Output the [x, y] coordinate of the center of the cell containing the given text.  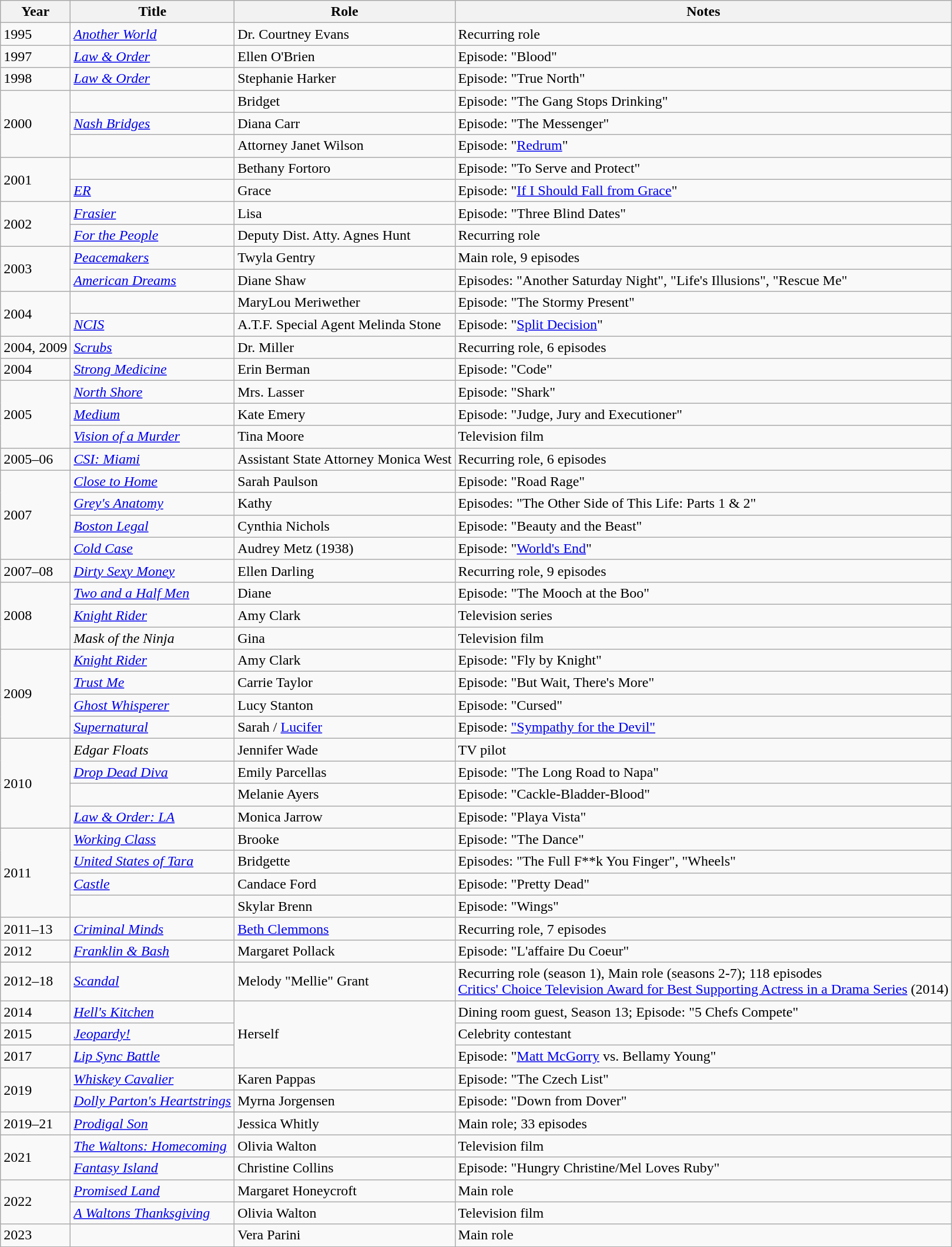
Sarah / Lucifer [344, 728]
Episode: "Beauty and the Beast" [703, 526]
1997 [35, 56]
Episodes: "Another Saturday Night", "Life's Illusions", "Rescue Me" [703, 280]
Vision of a Murder [153, 437]
Episode: "The Dance" [703, 839]
Skylar Brenn [344, 906]
Notes [703, 12]
Promised Land [153, 1191]
Episode: "The Messenger" [703, 123]
Prodigal Son [153, 1124]
Scrubs [153, 347]
Bridgette [344, 861]
Ellen Darling [344, 571]
Episode: "Code" [703, 370]
CSI: Miami [153, 459]
2012–18 [35, 981]
2011–13 [35, 928]
2021 [35, 1157]
Margaret Pollack [344, 951]
Episode: "Fly by Knight" [703, 661]
Working Class [153, 839]
American Dreams [153, 280]
Episode: "Shark" [703, 392]
Episode: "Redrum" [703, 146]
Kathy [344, 504]
Stephanie Harker [344, 79]
Main role; 33 episodes [703, 1124]
2019–21 [35, 1124]
Episode: "Judge, Jury and Executioner" [703, 414]
2007 [35, 515]
Sarah Paulson [344, 481]
Episode: "World's End" [703, 548]
Recurring role (season 1), Main role (seasons 2-7); 118 episodesCritics' Choice Television Award for Best Supporting Actress in a Drama Series (2014) [703, 981]
Frasier [153, 213]
ER [153, 190]
Grey's Anatomy [153, 504]
Law & Order: LA [153, 817]
A Waltons Thanksgiving [153, 1213]
Drop Dead Diva [153, 772]
Episode: "Pretty Dead" [703, 884]
Recurring role, 9 episodes [703, 571]
Episode: "Hungry Christine/Mel Loves Ruby" [703, 1168]
Dirty Sexy Money [153, 571]
Episode: "To Serve and Protect" [703, 168]
Dining room guest, Season 13; Episode: "5 Chefs Compete" [703, 1011]
Title [153, 12]
Jessica Whitly [344, 1124]
Episodes: "The Other Side of This Life: Parts 1 & 2" [703, 504]
Two and a Half Men [153, 593]
Twyla Gentry [344, 257]
Assistant State Attorney Monica West [344, 459]
A.T.F. Special Agent Melinda Stone [344, 325]
United States of Tara [153, 861]
2017 [35, 1057]
Emily Parcellas [344, 772]
2023 [35, 1235]
2002 [35, 224]
Melody "Mellie" Grant [344, 981]
Tina Moore [344, 437]
Dr. Miller [344, 347]
Episode: "Blood" [703, 56]
Episode: "Wings" [703, 906]
Attorney Janet Wilson [344, 146]
Christine Collins [344, 1168]
Monica Jarrow [344, 817]
Episode: "Down from Dover" [703, 1101]
Episode: "The Mooch at the Boo" [703, 593]
Strong Medicine [153, 370]
Episode: "The Gang Stops Drinking" [703, 101]
Cold Case [153, 548]
Criminal Minds [153, 928]
MaryLou Meriwether [344, 303]
Bethany Fortoro [344, 168]
Carrie Taylor [344, 683]
Episodes: "The Full F**k You Finger", "Wheels" [703, 861]
2004, 2009 [35, 347]
Episode: "Three Blind Dates" [703, 213]
Trust Me [153, 683]
Audrey Metz (1938) [344, 548]
2012 [35, 951]
Peacemakers [153, 257]
2010 [35, 783]
Herself [344, 1034]
Cynthia Nichols [344, 526]
Nash Bridges [153, 123]
Mask of the Ninja [153, 638]
The Waltons: Homecoming [153, 1146]
Episode: "The Long Road to Napa" [703, 772]
Karen Pappas [344, 1079]
Mrs. Lasser [344, 392]
Television series [703, 615]
2008 [35, 615]
Celebrity contestant [703, 1034]
Episode: "The Stormy Present" [703, 303]
Bridget [344, 101]
Castle [153, 884]
TV pilot [703, 750]
Medium [153, 414]
Episode: "True North" [703, 79]
Year [35, 12]
Candace Ford [344, 884]
Boston Legal [153, 526]
Margaret Honeycroft [344, 1191]
Jeopardy! [153, 1034]
Gina [344, 638]
Kate Emery [344, 414]
Beth Clemmons [344, 928]
Episode: "Matt McGorry vs. Bellamy Young" [703, 1057]
Melanie Ayers [344, 795]
For the People [153, 235]
Close to Home [153, 481]
Deputy Dist. Atty. Agnes Hunt [344, 235]
2005–06 [35, 459]
2003 [35, 269]
2022 [35, 1202]
Myrna Jorgensen [344, 1101]
NCIS [153, 325]
1998 [35, 79]
Franklin & Bash [153, 951]
Episode: "Playa Vista" [703, 817]
North Shore [153, 392]
Episode: "If I Should Fall from Grace" [703, 190]
Jennifer Wade [344, 750]
2009 [35, 694]
Episode: "Cursed" [703, 705]
Diane Shaw [344, 280]
Fantasy Island [153, 1168]
2001 [35, 179]
2015 [35, 1034]
2014 [35, 1011]
Vera Parini [344, 1235]
Ellen O'Brien [344, 56]
2011 [35, 873]
2007–08 [35, 571]
Episode: "The Czech List" [703, 1079]
Main role, 9 episodes [703, 257]
Edgar Floats [153, 750]
Lip Sync Battle [153, 1057]
Episode: "Road Rage" [703, 481]
Erin Berman [344, 370]
Episode: "Sympathy for the Devil" [703, 728]
Whiskey Cavalier [153, 1079]
Hell's Kitchen [153, 1011]
Supernatural [153, 728]
2000 [35, 123]
Dr. Courtney Evans [344, 34]
Another World [153, 34]
Dolly Parton's Heartstrings [153, 1101]
Diana Carr [344, 123]
Lisa [344, 213]
Grace [344, 190]
Scandal [153, 981]
Episode: "But Wait, There's More" [703, 683]
1995 [35, 34]
2005 [35, 414]
Diane [344, 593]
Episode: "L'affaire Du Coeur" [703, 951]
Episode: "Cackle-Bladder-Blood" [703, 795]
Ghost Whisperer [153, 705]
Episode: "Split Decision" [703, 325]
Role [344, 12]
Recurring role, 7 episodes [703, 928]
2019 [35, 1090]
Lucy Stanton [344, 705]
Brooke [344, 839]
